Return the [X, Y] coordinate for the center point of the cell that contains the specified text.  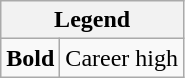
Legend [92, 20]
Bold [30, 58]
Career high [122, 58]
